Scan for the cell matching the given text and deliver its (X, Y) coordinate at center. 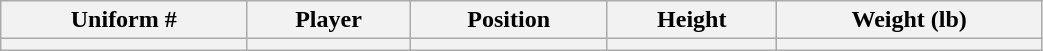
Position (508, 20)
Player (328, 20)
Uniform # (124, 20)
Height (692, 20)
Weight (lb) (909, 20)
